Output the [x, y] coordinate of the center of the cell containing the given text.  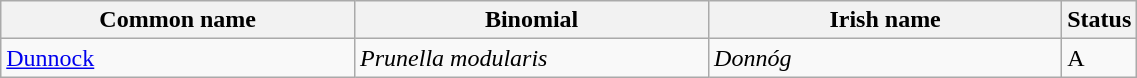
Irish name [886, 20]
Binomial [532, 20]
Donnóg [886, 58]
Common name [178, 20]
Status [1100, 20]
Prunella modularis [532, 58]
Dunnock [178, 58]
A [1100, 58]
